Scan for the cell matching the given text and deliver its [x, y] coordinate at center. 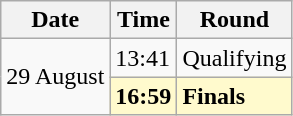
Finals [234, 96]
16:59 [144, 96]
Qualifying [234, 58]
Round [234, 20]
Time [144, 20]
29 August [56, 77]
Date [56, 20]
13:41 [144, 58]
